Pinpoint the cell where the given text exists, returning its [X, Y] midpoint coordinate. 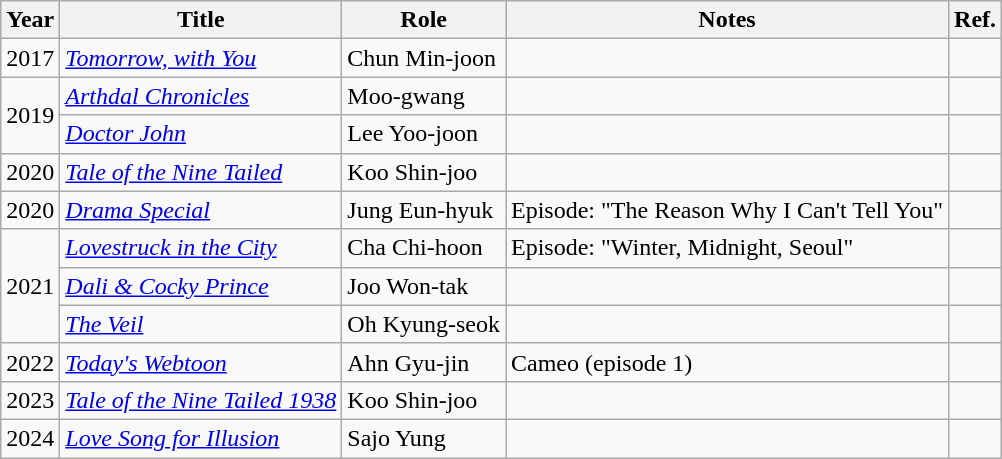
The Veil [201, 324]
2021 [30, 286]
Cha Chi-hoon [424, 248]
Role [424, 20]
Ahn Gyu-jin [424, 362]
2023 [30, 400]
Oh Kyung-seok [424, 324]
Tale of the Nine Tailed [201, 172]
Chun Min-joon [424, 58]
2019 [30, 115]
Joo Won-tak [424, 286]
Arthdal Chronicles [201, 96]
Ref. [976, 20]
Love Song for Illusion [201, 438]
Lee Yoo-joon [424, 134]
Episode: "The Reason Why I Can't Tell You" [728, 210]
2024 [30, 438]
Sajo Yung [424, 438]
2022 [30, 362]
Title [201, 20]
Cameo (episode 1) [728, 362]
Episode: "Winter, Midnight, Seoul" [728, 248]
Year [30, 20]
Dali & Cocky Prince [201, 286]
Drama Special [201, 210]
Notes [728, 20]
Jung Eun-hyuk [424, 210]
Today's Webtoon [201, 362]
Tomorrow, with You [201, 58]
Lovestruck in the City [201, 248]
Moo-gwang [424, 96]
Doctor John [201, 134]
Tale of the Nine Tailed 1938 [201, 400]
2017 [30, 58]
